Pinpoint the cell where the given text exists, returning its [x, y] midpoint coordinate. 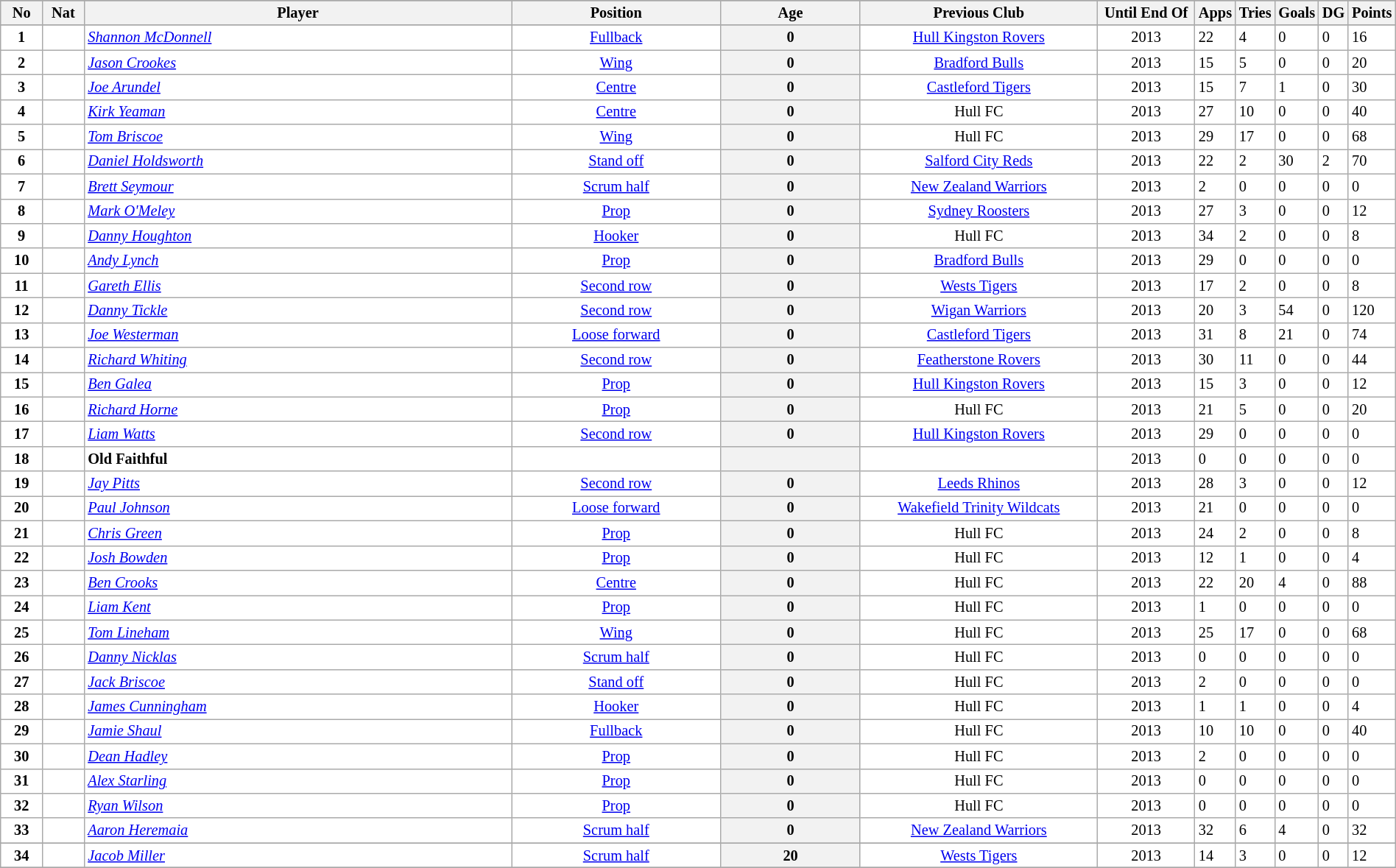
Joe Arundel [297, 87]
18 [22, 459]
13 [22, 335]
Tries [1255, 13]
Alex Starling [297, 781]
Danny Nicklas [297, 657]
James Cunningham [297, 707]
No [22, 13]
Goals [1297, 13]
Position [616, 13]
Josh Bowden [297, 558]
Shannon McDonnell [297, 38]
Jason Crookes [297, 63]
Gareth Ellis [297, 286]
Aaron Heremaia [297, 830]
Andy Lynch [297, 261]
33 [22, 830]
Jamie Shaul [297, 731]
19 [22, 484]
Wigan Warriors [979, 310]
Ben Galea [297, 384]
Tom Briscoe [297, 137]
Liam Kent [297, 607]
Jack Briscoe [297, 682]
Brett Seymour [297, 186]
Salford City Reds [979, 161]
Dean Hadley [297, 756]
Old Faithful [297, 459]
Wakefield Trinity Wildcats [979, 508]
Nat [63, 13]
70 [1372, 161]
74 [1372, 335]
Age [791, 13]
Featherstone Rovers [979, 360]
Chris Green [297, 533]
Player [297, 13]
120 [1372, 310]
Apps [1215, 13]
Paul Johnson [297, 508]
Tom Lineham [297, 632]
26 [22, 657]
Daniel Holdsworth [297, 161]
Sydney Roosters [979, 211]
Leeds Rhinos [979, 484]
Ryan Wilson [297, 805]
Previous Club [979, 13]
Richard Whiting [297, 360]
DG [1333, 13]
Until End Of [1146, 13]
23 [22, 582]
Richard Horne [297, 409]
Points [1372, 13]
Mark O'Meley [297, 211]
Liam Watts [297, 434]
Danny Houghton [297, 236]
88 [1372, 582]
Danny Tickle [297, 310]
Jacob Miller [297, 855]
Ben Crooks [297, 582]
Jay Pitts [297, 484]
54 [1297, 310]
9 [22, 236]
Joe Westerman [297, 335]
Kirk Yeaman [297, 112]
44 [1372, 360]
